Search for the cell housing the specified text and yield its [X, Y] center coordinate. 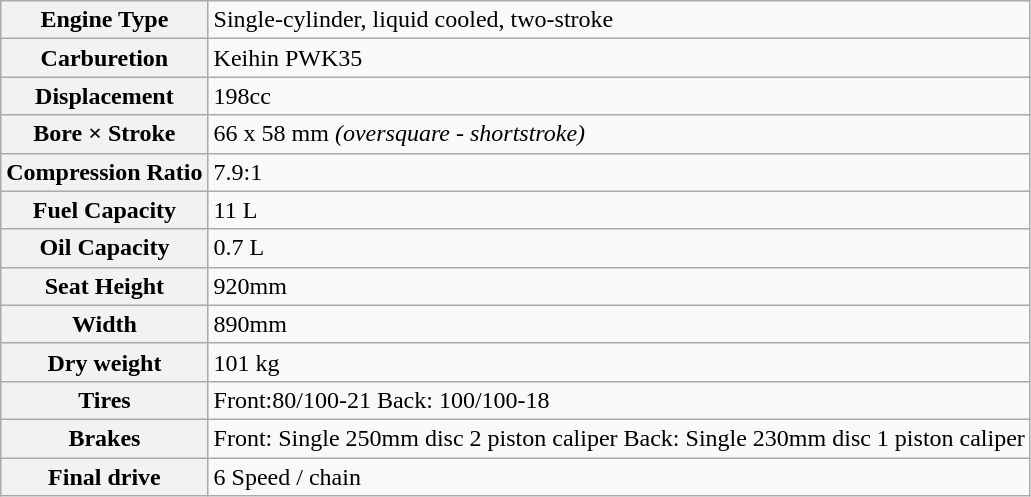
Bore × Stroke [104, 134]
Compression Ratio [104, 172]
Displacement [104, 96]
920mm [619, 286]
0.7 L [619, 248]
Oil Capacity [104, 248]
890mm [619, 324]
66 x 58 mm (oversquare - shortstroke) [619, 134]
7.9:1 [619, 172]
Front:80/100-21 Back: 100/100-18 [619, 400]
Brakes [104, 438]
101 kg [619, 362]
11 L [619, 210]
Dry weight [104, 362]
Width [104, 324]
Seat Height [104, 286]
Fuel Capacity [104, 210]
Tires [104, 400]
Final drive [104, 477]
Keihin PWK35 [619, 58]
Carburetion [104, 58]
Engine Type [104, 20]
Front: Single 250mm disc 2 piston caliper Back: Single 230mm disc 1 piston caliper [619, 438]
Single-cylinder, liquid cooled, two-stroke [619, 20]
198cc [619, 96]
6 Speed / chain [619, 477]
